Capture the cell that displays the provided text and extract its [x, y] central coordinate. 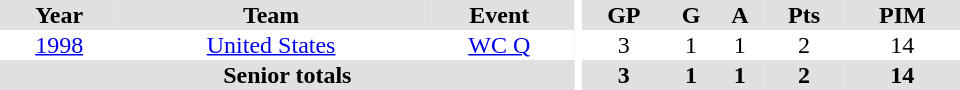
Event [500, 15]
Year [59, 15]
A [740, 15]
Pts [804, 15]
G [691, 15]
Senior totals [288, 75]
1998 [59, 45]
WC Q [500, 45]
Team [271, 15]
United States [271, 45]
PIM [902, 15]
GP [624, 15]
